For the text-containing cell, return its midpoint in (x, y) coordinate format. 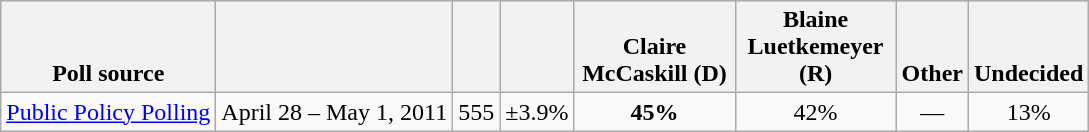
— (932, 112)
555 (476, 112)
ClaireMcCaskill (D) (654, 47)
Undecided (1028, 47)
Other (932, 47)
April 28 – May 1, 2011 (334, 112)
42% (816, 112)
13% (1028, 112)
Public Policy Polling (108, 112)
Poll source (108, 47)
BlaineLuetkemeyer (R) (816, 47)
45% (654, 112)
±3.9% (537, 112)
